Extract the (x, y) coordinate from the center of the cell holding the provided text.  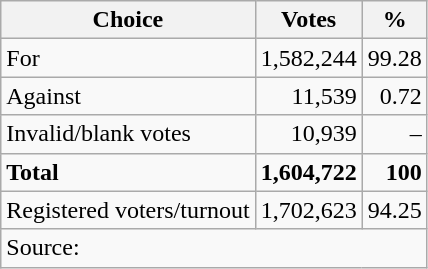
Total (128, 172)
11,539 (308, 96)
100 (394, 172)
1,582,244 (308, 58)
– (394, 134)
Invalid/blank votes (128, 134)
% (394, 20)
1,604,722 (308, 172)
Choice (128, 20)
Registered voters/turnout (128, 210)
0.72 (394, 96)
1,702,623 (308, 210)
Against (128, 96)
10,939 (308, 134)
Votes (308, 20)
99.28 (394, 58)
Source: (214, 248)
94.25 (394, 210)
For (128, 58)
